Search for the cell housing the specified text and yield its [x, y] center coordinate. 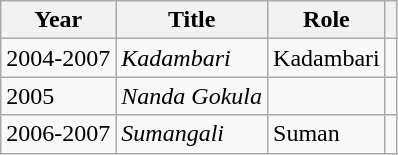
Suman [327, 134]
Nanda Gokula [192, 96]
2004-2007 [58, 58]
Year [58, 20]
2006-2007 [58, 134]
Role [327, 20]
2005 [58, 96]
Sumangali [192, 134]
Title [192, 20]
